Determine the [x, y] coordinate at the center of the cell enclosing the given text.  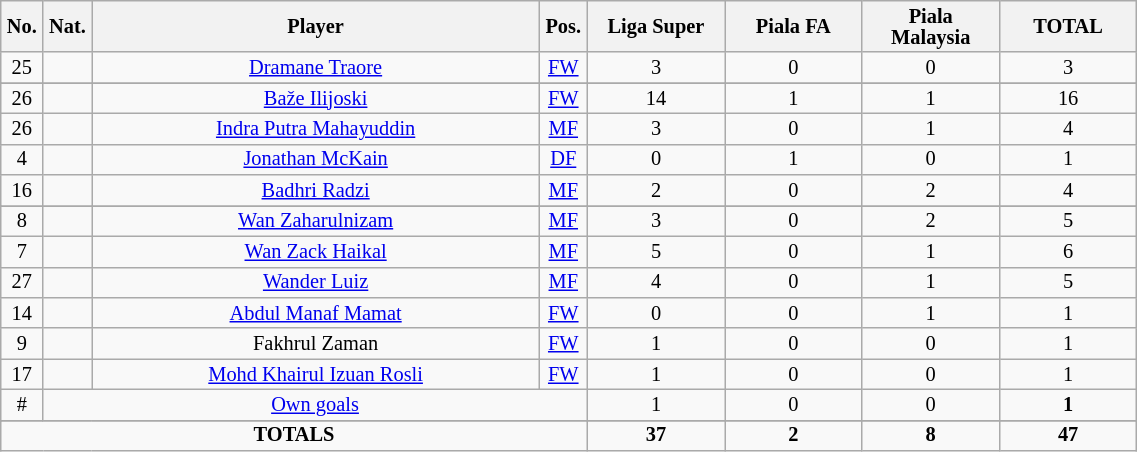
No. [22, 26]
TOTAL [1068, 26]
Liga Super [656, 26]
27 [22, 282]
Pos. [563, 26]
Nat. [68, 26]
9 [22, 344]
47 [1068, 436]
Abdul Manaf Mamat [316, 312]
Fakhrul Zaman [316, 344]
Indra Putra Mahayuddin [316, 128]
DF [563, 160]
Jonathan McKain [316, 160]
Wander Luiz [316, 282]
Player [316, 26]
Mohd Khairul Izuan Rosli [316, 374]
Own goals [316, 404]
# [22, 404]
Piala Malaysia [930, 26]
Piala FA [794, 26]
7 [22, 252]
TOTALS [294, 436]
Wan Zack Haikal [316, 252]
Badhri Radzi [316, 190]
37 [656, 436]
17 [22, 374]
Wan Zaharulnizam [316, 220]
6 [1068, 252]
25 [22, 68]
Dramane Traore [316, 68]
Baže Ilijoski [316, 98]
